Detect which cell encompasses the target text, then output its [X, Y] center coordinate. 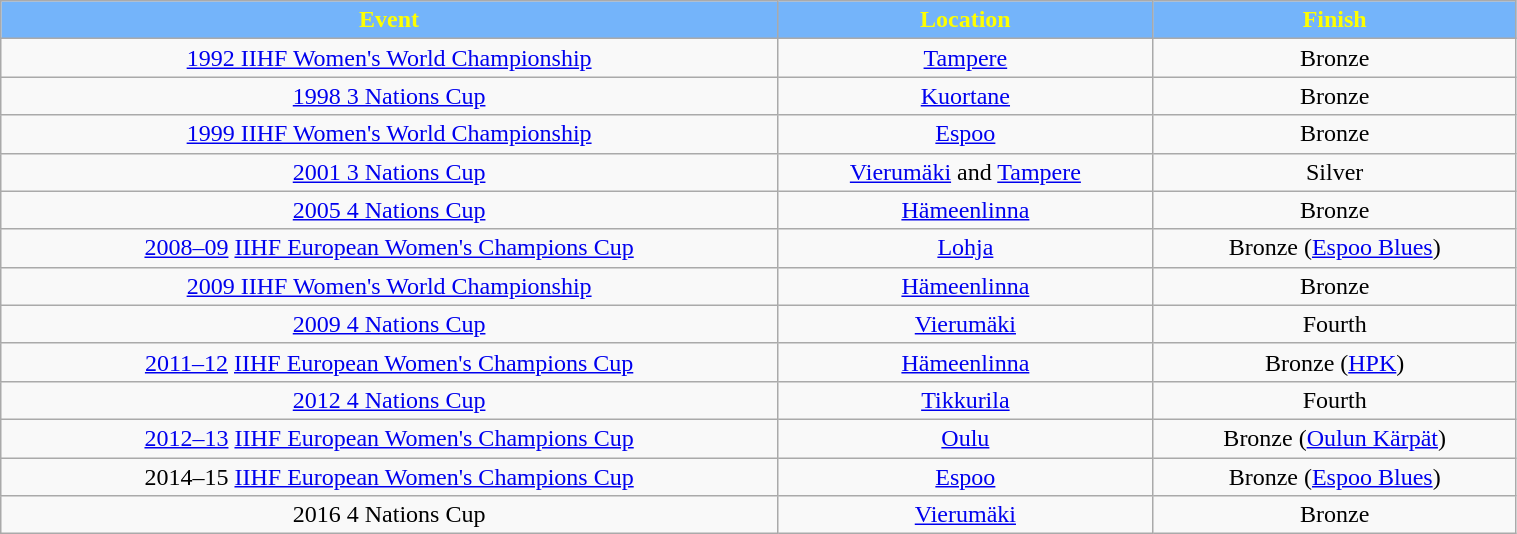
2012 4 Nations Cup [390, 400]
Tampere [965, 58]
Event [390, 20]
1992 IIHF Women's World Championship [390, 58]
Tikkurila [965, 400]
2016 4 Nations Cup [390, 515]
Lohja [965, 248]
Oulu [965, 438]
2001 3 Nations Cup [390, 172]
2009 IIHF Women's World Championship [390, 286]
Finish [1334, 20]
Vierumäki and Tampere [965, 172]
1999 IIHF Women's World Championship [390, 134]
Kuortane [965, 96]
Bronze (Oulun Kärpät) [1334, 438]
2014–15 IIHF European Women's Champions Cup [390, 477]
Silver [1334, 172]
2009 4 Nations Cup [390, 324]
1998 3 Nations Cup [390, 96]
2005 4 Nations Cup [390, 210]
Location [965, 20]
2012–13 IIHF European Women's Champions Cup [390, 438]
2008–09 IIHF European Women's Champions Cup [390, 248]
Bronze (HPK) [1334, 362]
2011–12 IIHF European Women's Champions Cup [390, 362]
